Output the [X, Y] coordinate of the center of the cell containing the given text.  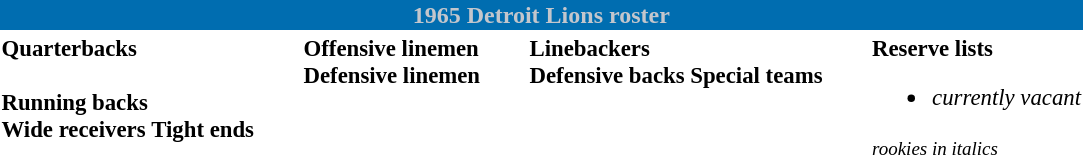
1965 Detroit Lions roster [542, 15]
